For the text-containing cell, return its midpoint in (X, Y) coordinate format. 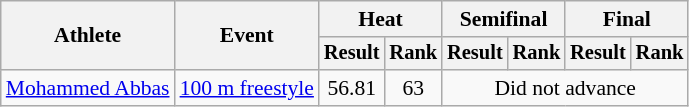
Event (247, 36)
Did not advance (565, 88)
Athlete (88, 36)
Semifinal (504, 19)
Heat (380, 19)
63 (413, 88)
Mohammed Abbas (88, 88)
100 m freestyle (247, 88)
56.81 (352, 88)
Final (626, 19)
